Search for the cell housing the specified text and yield its [x, y] center coordinate. 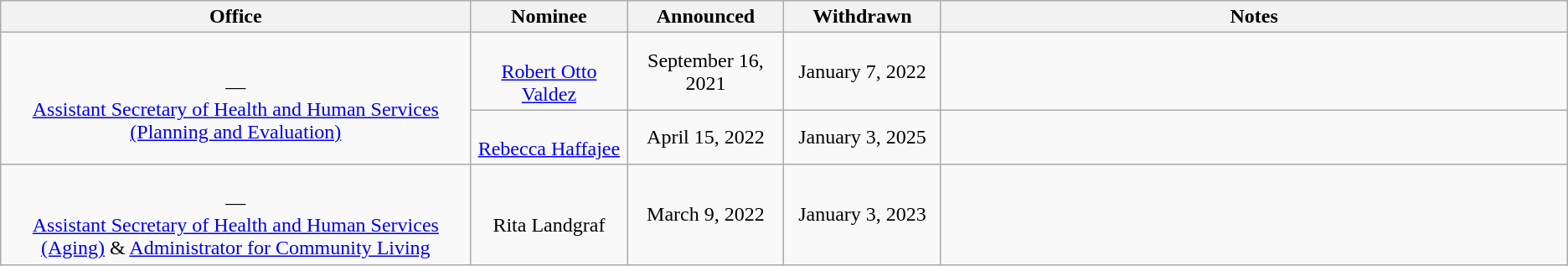
Notes [1254, 17]
Announced [705, 17]
April 15, 2022 [705, 138]
Office [236, 17]
March 9, 2022 [705, 215]
—Assistant Secretary of Health and Human Services(Aging) & Administrator for Community Living [236, 215]
January 3, 2023 [863, 215]
Nominee [549, 17]
January 7, 2022 [863, 71]
Withdrawn [863, 17]
January 3, 2025 [863, 138]
September 16, 2021 [705, 71]
Robert Otto Valdez [549, 71]
—Assistant Secretary of Health and Human Services(Planning and Evaluation) [236, 99]
Rebecca Haffajee [549, 138]
Rita Landgraf [549, 215]
